Extract the [x, y] coordinate from the center of the cell holding the provided text.  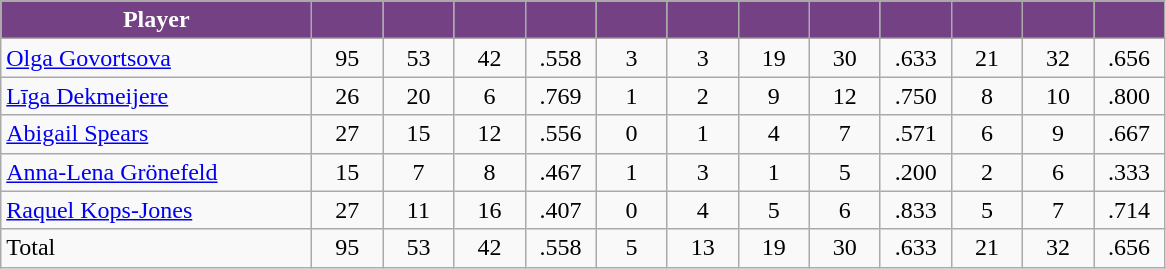
.571 [916, 134]
.200 [916, 172]
16 [490, 210]
Anna-Lena Grönefeld [156, 172]
.714 [1130, 210]
Player [156, 20]
.333 [1130, 172]
13 [702, 248]
Līga Dekmeijere [156, 96]
10 [1058, 96]
.667 [1130, 134]
Total [156, 248]
.556 [560, 134]
Abigail Spears [156, 134]
20 [418, 96]
.407 [560, 210]
11 [418, 210]
.800 [1130, 96]
.769 [560, 96]
.467 [560, 172]
.833 [916, 210]
26 [348, 96]
Raquel Kops-Jones [156, 210]
.750 [916, 96]
Olga Govortsova [156, 58]
